Provide the [X, Y] coordinate of the cell's center where the given text is located.  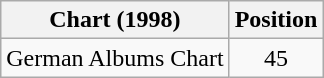
Position [276, 20]
45 [276, 58]
German Albums Chart [115, 58]
Chart (1998) [115, 20]
